For the text-containing cell, return its midpoint in [X, Y] coordinate format. 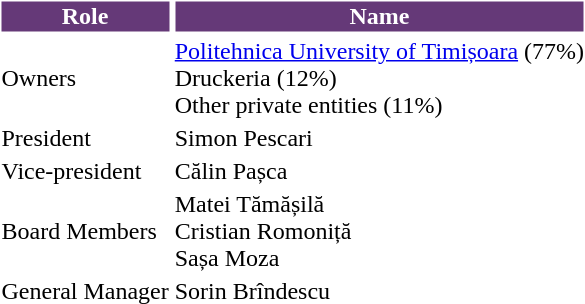
Politehnica University of Timișoara (77%) Druckeria (12%) Other private entities (11%) [379, 78]
Owners [85, 78]
Vice-president [85, 171]
Simon Pescari [379, 138]
Role [85, 16]
Board Members [85, 231]
Călin Pașca [379, 171]
Name [379, 16]
Matei Tămășilă Cristian Romoniță Sașa Moza [379, 231]
President [85, 138]
